Locate the cell with the specified text and output its [x, y] center coordinate. 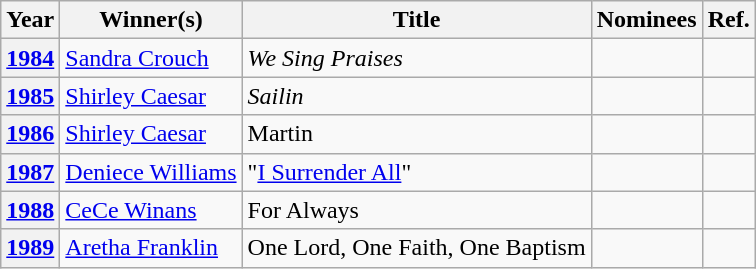
"I Surrender All" [416, 172]
Year [30, 20]
We Sing Praises [416, 58]
CeCe Winans [151, 210]
Martin [416, 134]
Ref. [728, 20]
Nominees [646, 20]
Winner(s) [151, 20]
1988 [30, 210]
1984 [30, 58]
1985 [30, 96]
Sailin [416, 96]
Sandra Crouch [151, 58]
1986 [30, 134]
1989 [30, 248]
Deniece Williams [151, 172]
One Lord, One Faith, One Baptism [416, 248]
For Always [416, 210]
1987 [30, 172]
Aretha Franklin [151, 248]
Title [416, 20]
